Find where the given text appears and provide that cell's center as [X, Y] coordinate. 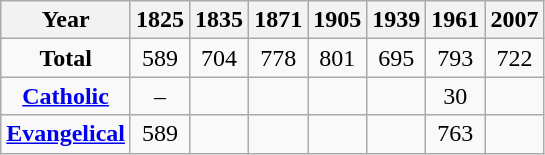
Year [66, 20]
Catholic [66, 96]
778 [278, 58]
793 [456, 58]
704 [220, 58]
1825 [160, 20]
1835 [220, 20]
763 [456, 134]
1961 [456, 20]
1905 [338, 20]
1871 [278, 20]
Evangelical [66, 134]
695 [396, 58]
801 [338, 58]
722 [514, 58]
1939 [396, 20]
2007 [514, 20]
30 [456, 96]
– [160, 96]
Total [66, 58]
